Find where the given text appears and provide that cell's center as [x, y] coordinate. 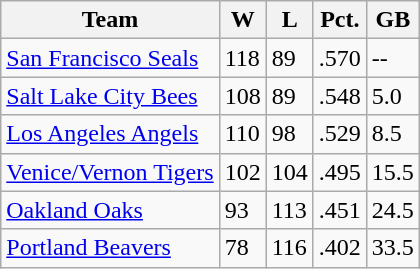
L [290, 20]
.529 [340, 134]
.402 [340, 248]
78 [242, 248]
Team [110, 20]
.548 [340, 96]
118 [242, 58]
.451 [340, 210]
24.5 [392, 210]
93 [242, 210]
98 [290, 134]
-- [392, 58]
Los Angeles Angels [110, 134]
110 [242, 134]
102 [242, 172]
8.5 [392, 134]
108 [242, 96]
Pct. [340, 20]
San Francisco Seals [110, 58]
Portland Beavers [110, 248]
W [242, 20]
104 [290, 172]
15.5 [392, 172]
33.5 [392, 248]
GB [392, 20]
.495 [340, 172]
Oakland Oaks [110, 210]
Venice/Vernon Tigers [110, 172]
5.0 [392, 96]
Salt Lake City Bees [110, 96]
.570 [340, 58]
113 [290, 210]
116 [290, 248]
